Capture the cell that displays the provided text and extract its (x, y) central coordinate. 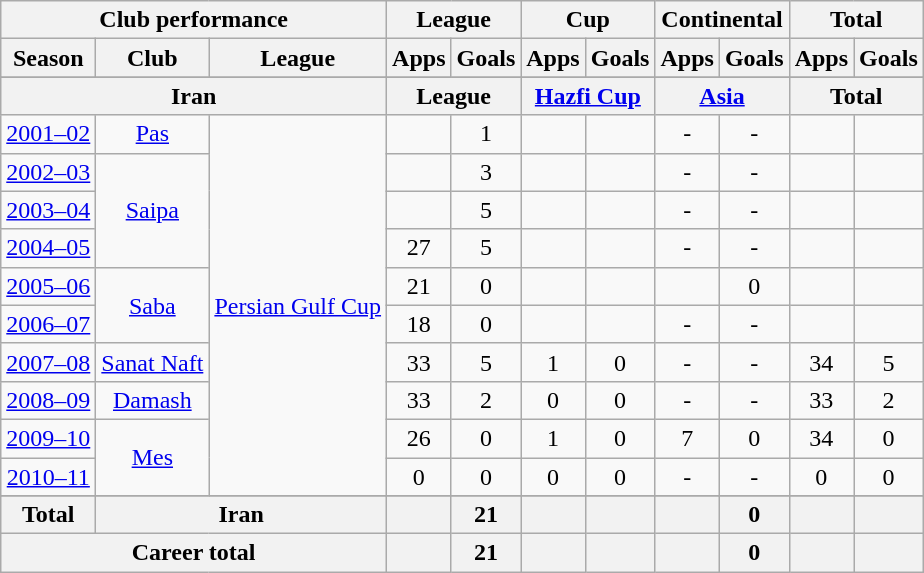
Asia (722, 96)
Sanat Naft (152, 362)
Saba (152, 305)
18 (419, 324)
2002–03 (48, 172)
27 (419, 248)
2005–06 (48, 286)
Club performance (194, 20)
Hazfi Cup (588, 96)
Continental (722, 20)
Cup (588, 20)
Mes (152, 457)
2004–05 (48, 248)
2009–10 (48, 438)
Saipa (152, 210)
3 (486, 172)
2003–04 (48, 210)
Career total (194, 553)
Damash (152, 400)
Club (152, 58)
2001–02 (48, 134)
2008–09 (48, 400)
2007–08 (48, 362)
Season (48, 58)
7 (687, 438)
2006–07 (48, 324)
26 (419, 438)
Persian Gulf Cup (298, 306)
Pas (152, 134)
2010–11 (48, 477)
